Identify which cell holds the provided text, then report its (x, y) central coordinate. 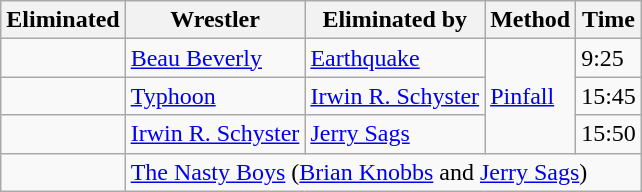
Eliminated (63, 20)
15:45 (609, 96)
9:25 (609, 58)
Eliminated by (395, 20)
Beau Beverly (215, 58)
The Nasty Boys (Brian Knobbs and Jerry Sags) (383, 172)
Pinfall (530, 96)
Jerry Sags (395, 134)
Typhoon (215, 96)
15:50 (609, 134)
Earthquake (395, 58)
Time (609, 20)
Wrestler (215, 20)
Method (530, 20)
